Locate the cell with the specified text and output its (X, Y) center coordinate. 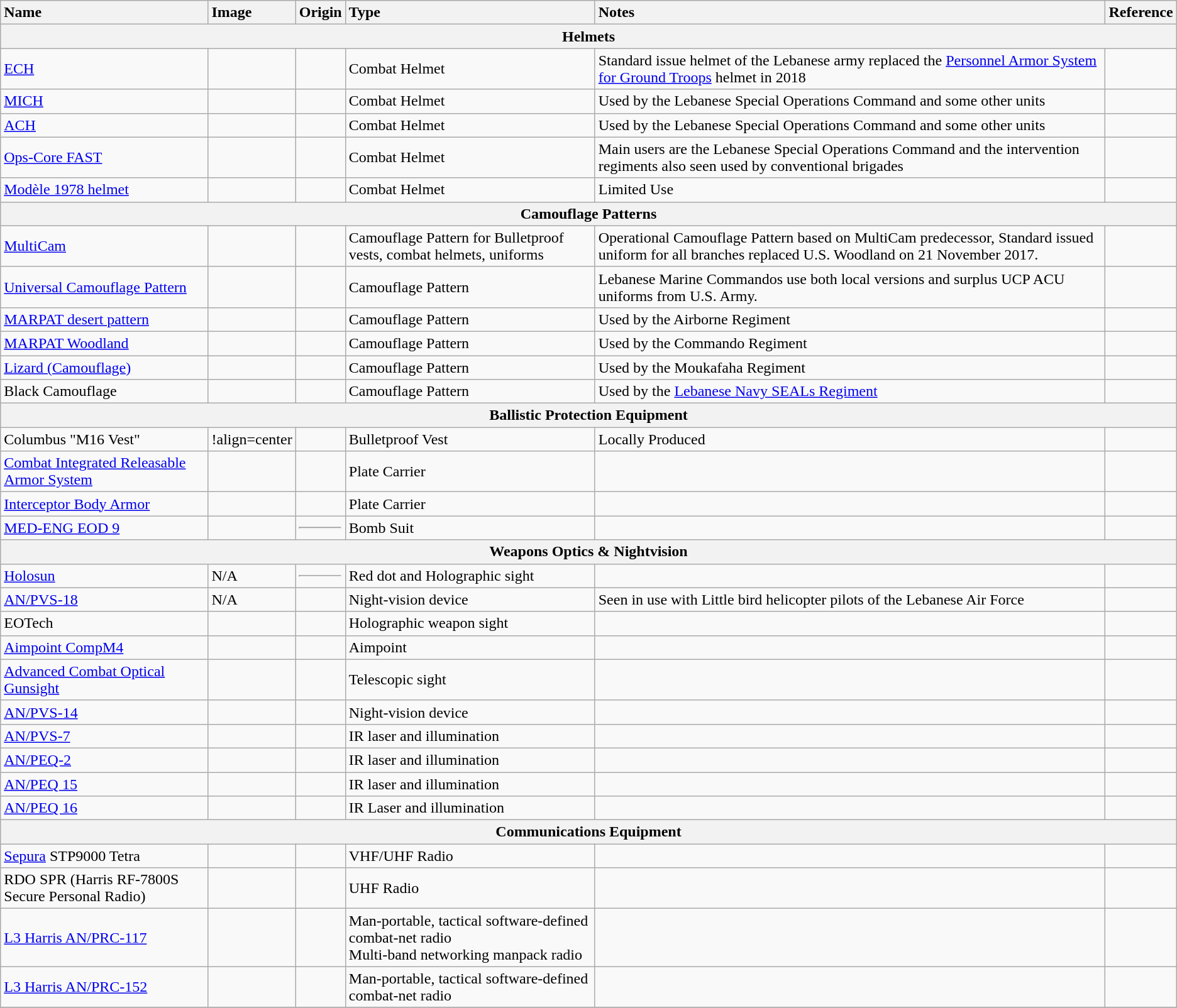
Name (104, 13)
Image (251, 13)
Communications Equipment (588, 832)
MARPAT Woodland (104, 343)
Combat Integrated Releasable Armor System (104, 471)
Limited Use (850, 190)
Used by the Lebanese Navy SEALs Regiment (850, 392)
AN/PEQ-2 (104, 760)
VHF/UHF Radio (470, 856)
Sepura STP9000 Tetra (104, 856)
Operational Camouflage Pattern based on MultiCam predecessor, Standard issued uniform for all branches replaced U.S. Woodland on 21 November 2017. (850, 246)
Camouflage Pattern for Bulletproof vests, combat helmets, uniforms (470, 246)
Locally Produced (850, 439)
Aimpoint (470, 647)
Camouflage Patterns (588, 214)
Origin (321, 13)
Used by the Airborne Regiment (850, 319)
UHF Radio (470, 889)
Columbus "M16 Vest" (104, 439)
Aimpoint CompM4 (104, 647)
Holographic weapon sight (470, 623)
Lizard (Camouflage) (104, 368)
Bulletproof Vest (470, 439)
Ops-Core FAST (104, 157)
L3 Harris AN/PRC-117 (104, 938)
Main users are the Lebanese Special Operations Command and the intervention regiments also seen used by conventional brigades (850, 157)
MED-ENG EOD 9 (104, 528)
Universal Camouflage Pattern (104, 287)
Used by the Commando Regiment (850, 343)
Seen in use with Little bird helicopter pilots of the Lebanese Air Force (850, 600)
Used by the Moukafaha Regiment (850, 368)
Telescopic sight (470, 680)
AN/PVS-18 (104, 600)
AN/PVS-14 (104, 712)
ECH (104, 69)
MultiCam (104, 246)
AN/PEQ 16 (104, 808)
Lebanese Marine Commandos use both local versions and surplus UCP ACU uniforms from U.S. Army. (850, 287)
MARPAT desert pattern (104, 319)
AN/PVS-7 (104, 736)
EOTech (104, 623)
ACH (104, 125)
Type (470, 13)
Bomb Suit (470, 528)
Man-portable, tactical software-defined combat-net radioMulti-band networking manpack radio (470, 938)
Ballistic Protection Equipment (588, 415)
Weapons Optics & Nightvision (588, 552)
MICH (104, 101)
L3 Harris AN/PRC-152 (104, 987)
AN/PEQ 15 (104, 784)
Red dot and Holographic sight (470, 576)
Advanced Combat Optical Gunsight (104, 680)
Interceptor Body Armor (104, 504)
Reference (1141, 13)
Holosun (104, 576)
!align=center (251, 439)
Man-portable, tactical software-defined combat-net radio (470, 987)
Black Camouflage (104, 392)
Notes (850, 13)
Standard issue helmet of the Lebanese army replaced the Personnel Armor System for Ground Troops helmet in 2018 (850, 69)
Helmets (588, 36)
Modèle 1978 helmet (104, 190)
IR Laser and illumination (470, 808)
RDO SPR (Harris RF-7800S Secure Personal Radio) (104, 889)
